Provide the (X, Y) coordinate of the cell's center where the given text is located.  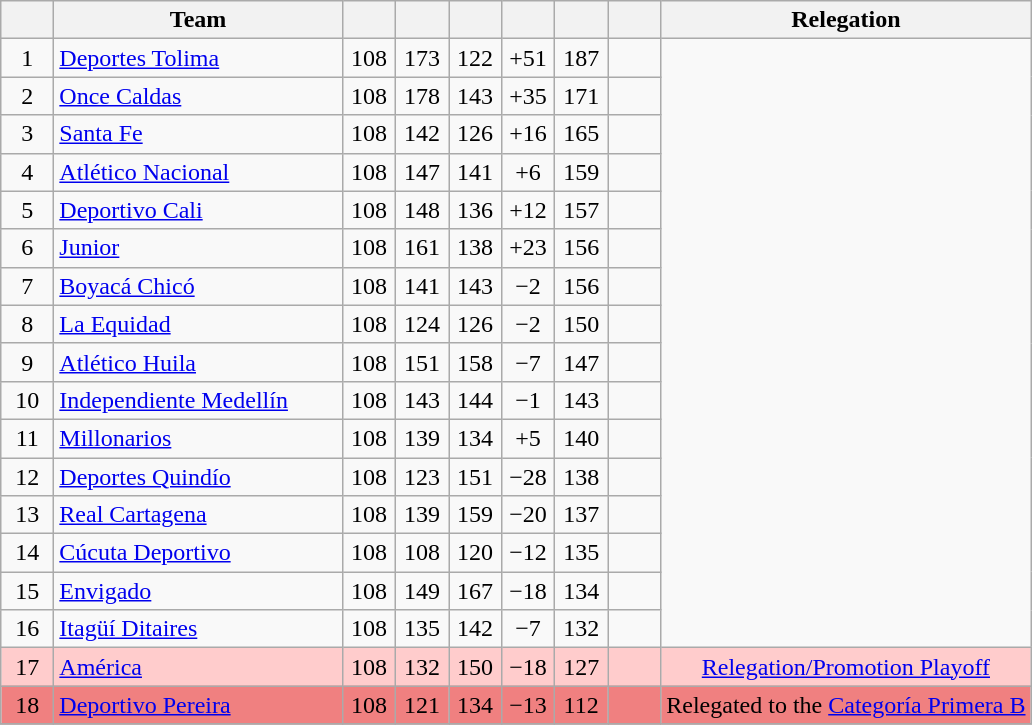
13 (28, 515)
161 (422, 248)
Atlético Huila (198, 362)
Millonarios (198, 438)
+35 (528, 96)
Junior (198, 248)
149 (422, 591)
127 (582, 667)
Deportivo Pereira (198, 705)
167 (474, 591)
9 (28, 362)
+16 (528, 134)
17 (28, 667)
5 (28, 210)
16 (28, 629)
Relegation (846, 20)
121 (422, 705)
137 (582, 515)
Deportivo Cali (198, 210)
2 (28, 96)
−13 (528, 705)
Deportes Quindío (198, 477)
Cúcuta Deportivo (198, 553)
18 (28, 705)
165 (582, 134)
136 (474, 210)
112 (582, 705)
120 (474, 553)
Santa Fe (198, 134)
144 (474, 400)
Independiente Medellín (198, 400)
10 (28, 400)
Atlético Nacional (198, 172)
+12 (528, 210)
América (198, 667)
187 (582, 58)
Deportes Tolima (198, 58)
11 (28, 438)
Team (198, 20)
Once Caldas (198, 96)
123 (422, 477)
+5 (528, 438)
+6 (528, 172)
12 (28, 477)
+51 (528, 58)
−20 (528, 515)
Relegated to the Categoría Primera B (846, 705)
Boyacá Chicó (198, 286)
173 (422, 58)
Relegation/Promotion Playoff (846, 667)
14 (28, 553)
1 (28, 58)
158 (474, 362)
+23 (528, 248)
171 (582, 96)
157 (582, 210)
3 (28, 134)
4 (28, 172)
−1 (528, 400)
6 (28, 248)
140 (582, 438)
Real Cartagena (198, 515)
178 (422, 96)
−12 (528, 553)
122 (474, 58)
8 (28, 324)
7 (28, 286)
124 (422, 324)
La Equidad (198, 324)
Envigado (198, 591)
15 (28, 591)
−28 (528, 477)
148 (422, 210)
Itagüí Ditaires (198, 629)
